Detect which cell encompasses the target text, then output its (X, Y) center coordinate. 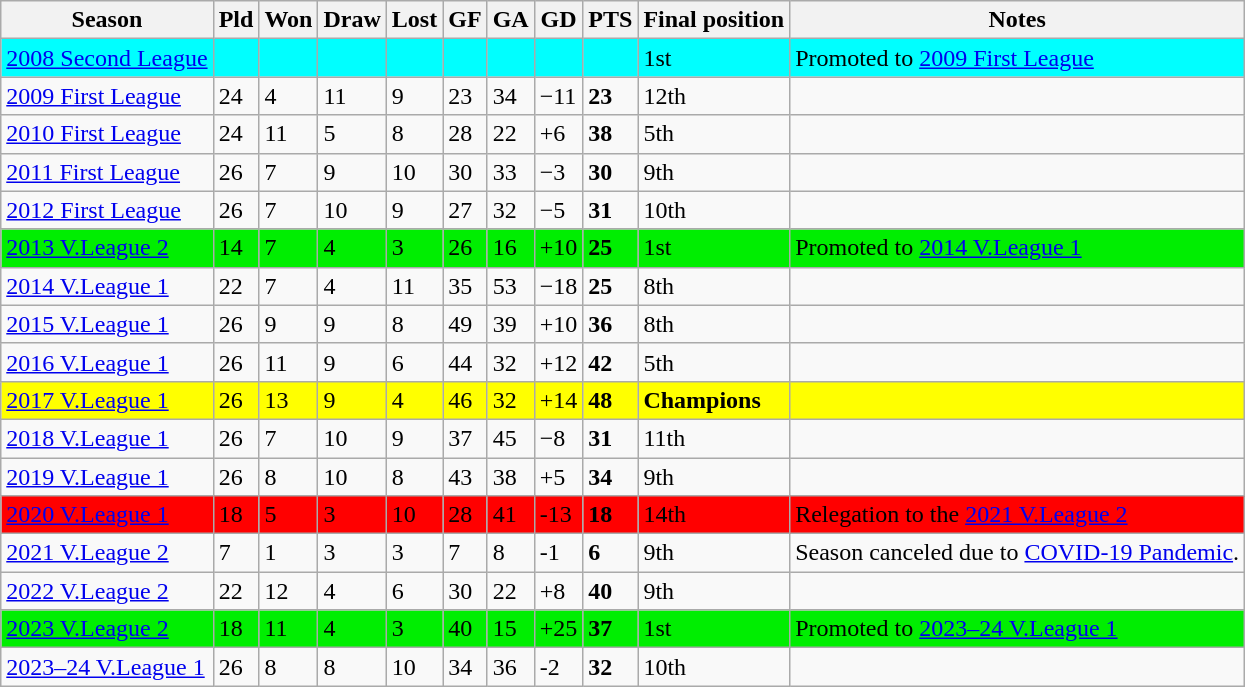
Pld (236, 20)
GA (510, 20)
2021 V.League 2 (107, 553)
39 (510, 324)
11th (714, 438)
44 (465, 362)
43 (465, 477)
14 (236, 248)
Champions (714, 400)
PTS (610, 20)
Season canceled due to COVID-19 Pandemic. (1018, 553)
49 (465, 324)
46 (465, 400)
2011 First League (107, 172)
12 (288, 591)
Notes (1018, 20)
2016 V.League 1 (107, 362)
2017 V.League 1 (107, 400)
14th (714, 515)
2018 V.League 1 (107, 438)
+5 (558, 477)
35 (465, 286)
+6 (558, 134)
Promoted to 2023–24 V.League 1 (1018, 629)
Relegation to the 2021 V.League 2 (1018, 515)
33 (510, 172)
+12 (558, 362)
2013 V.League 2 (107, 248)
13 (288, 400)
15 (510, 629)
Promoted to 2014 V.League 1 (1018, 248)
53 (510, 286)
-1 (558, 553)
42 (610, 362)
2014 V.League 1 (107, 286)
16 (510, 248)
+14 (558, 400)
2010 First League (107, 134)
−5 (558, 210)
27 (465, 210)
2009 First League (107, 96)
2020 V.League 1 (107, 515)
2012 First League (107, 210)
Draw (352, 20)
2022 V.League 2 (107, 591)
-2 (558, 667)
2023–24 V.League 1 (107, 667)
Final position (714, 20)
Season (107, 20)
2019 V.League 1 (107, 477)
1 (288, 553)
−18 (558, 286)
2008 Second League (107, 58)
Lost (414, 20)
GF (465, 20)
Promoted to 2009 First League (1018, 58)
45 (510, 438)
2015 V.League 1 (107, 324)
2023 V.League 2 (107, 629)
41 (510, 515)
48 (610, 400)
−11 (558, 96)
+25 (558, 629)
−3 (558, 172)
Won (288, 20)
12th (714, 96)
−8 (558, 438)
+8 (558, 591)
-13 (558, 515)
GD (558, 20)
